Capture the cell that displays the provided text and extract its (x, y) central coordinate. 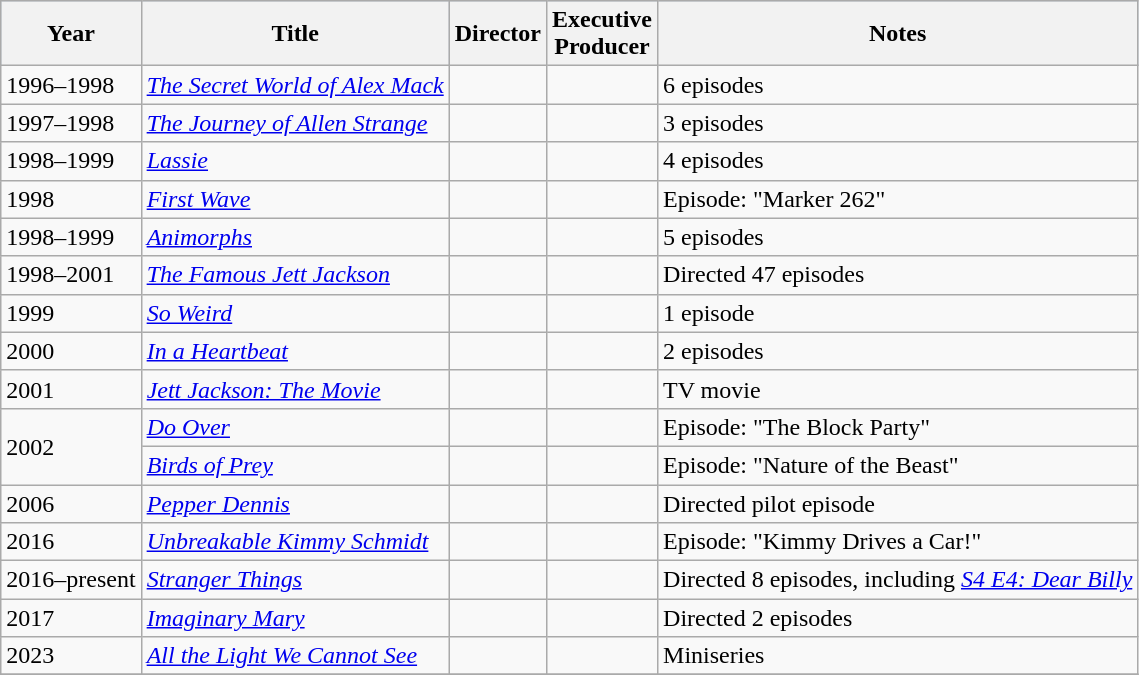
2016–present (71, 580)
Director (498, 34)
2002 (71, 446)
Title (295, 34)
1998 (71, 199)
Year (71, 34)
The Journey of Allen Strange (295, 123)
2023 (71, 656)
Stranger Things (295, 580)
Birds of Prey (295, 465)
Imaginary Mary (295, 618)
Directed 47 episodes (898, 275)
Animorphs (295, 237)
ExecutiveProducer (602, 34)
1998–2001 (71, 275)
The Secret World of Alex Mack (295, 85)
2006 (71, 503)
All the Light We Cannot See (295, 656)
Miniseries (898, 656)
Directed pilot episode (898, 503)
5 episodes (898, 237)
First Wave (295, 199)
1996–1998 (71, 85)
2017 (71, 618)
Jett Jackson: The Movie (295, 389)
In a Heartbeat (295, 351)
Do Over (295, 427)
Episode: "Kimmy Drives a Car!" (898, 542)
1997–1998 (71, 123)
Notes (898, 34)
Directed 8 episodes, including S4 E4: Dear Billy (898, 580)
Episode: "Nature of the Beast" (898, 465)
Lassie (295, 161)
2001 (71, 389)
TV movie (898, 389)
3 episodes (898, 123)
So Weird (295, 313)
Unbreakable Kimmy Schmidt (295, 542)
4 episodes (898, 161)
Directed 2 episodes (898, 618)
1999 (71, 313)
Pepper Dennis (295, 503)
6 episodes (898, 85)
2 episodes (898, 351)
2000 (71, 351)
2016 (71, 542)
Episode: "The Block Party" (898, 427)
1 episode (898, 313)
Episode: "Marker 262" (898, 199)
The Famous Jett Jackson (295, 275)
